Pinpoint the cell where the given text exists, returning its (x, y) midpoint coordinate. 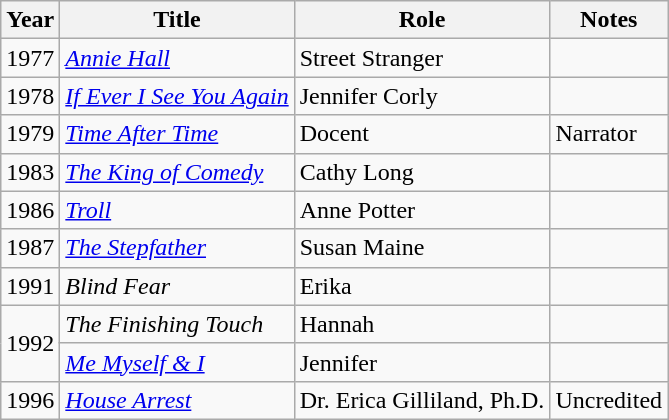
The Stepfather (177, 248)
Jennifer (422, 362)
1978 (30, 96)
Street Stranger (422, 58)
Me Myself & I (177, 362)
Cathy Long (422, 172)
1996 (30, 400)
Erika (422, 286)
The Finishing Touch (177, 324)
Anne Potter (422, 210)
Blind Fear (177, 286)
1987 (30, 248)
Jennifer Corly (422, 96)
Notes (609, 20)
The King of Comedy (177, 172)
Hannah (422, 324)
1977 (30, 58)
Title (177, 20)
1979 (30, 134)
1992 (30, 343)
1991 (30, 286)
Dr. Erica Gilliland, Ph.D. (422, 400)
Role (422, 20)
If Ever I See You Again (177, 96)
Docent (422, 134)
Uncredited (609, 400)
1986 (30, 210)
1983 (30, 172)
Susan Maine (422, 248)
Annie Hall (177, 58)
Time After Time (177, 134)
House Arrest (177, 400)
Narrator (609, 134)
Troll (177, 210)
Year (30, 20)
